Scan for the cell matching the given text and deliver its [X, Y] coordinate at center. 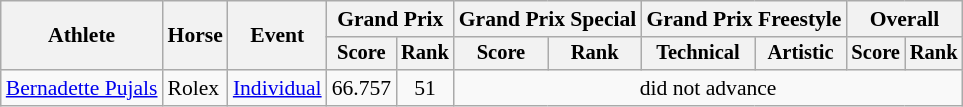
Artistic [801, 54]
Technical [698, 54]
Athlete [82, 36]
66.757 [362, 88]
Grand Prix Freestyle [744, 19]
Bernadette Pujals [82, 88]
Overall [905, 19]
Horse [196, 36]
51 [425, 88]
Event [278, 36]
Grand Prix [390, 19]
Individual [278, 88]
did not advance [708, 88]
Rolex [196, 88]
Grand Prix Special [548, 19]
